Locate the cell with the specified text and output its [X, Y] center coordinate. 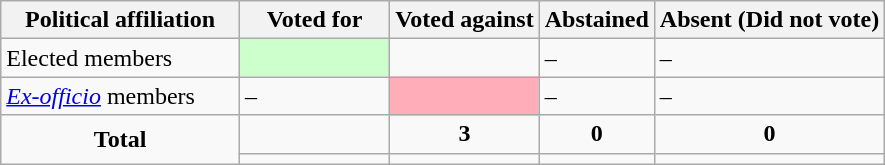
Elected members [120, 58]
Voted against [465, 20]
3 [465, 134]
Total [120, 140]
Political affiliation [120, 20]
Voted for [314, 20]
Absent (Did not vote) [769, 20]
Ex-officio members [120, 96]
Abstained [596, 20]
